Find where the given text appears and provide that cell's center as (x, y) coordinate. 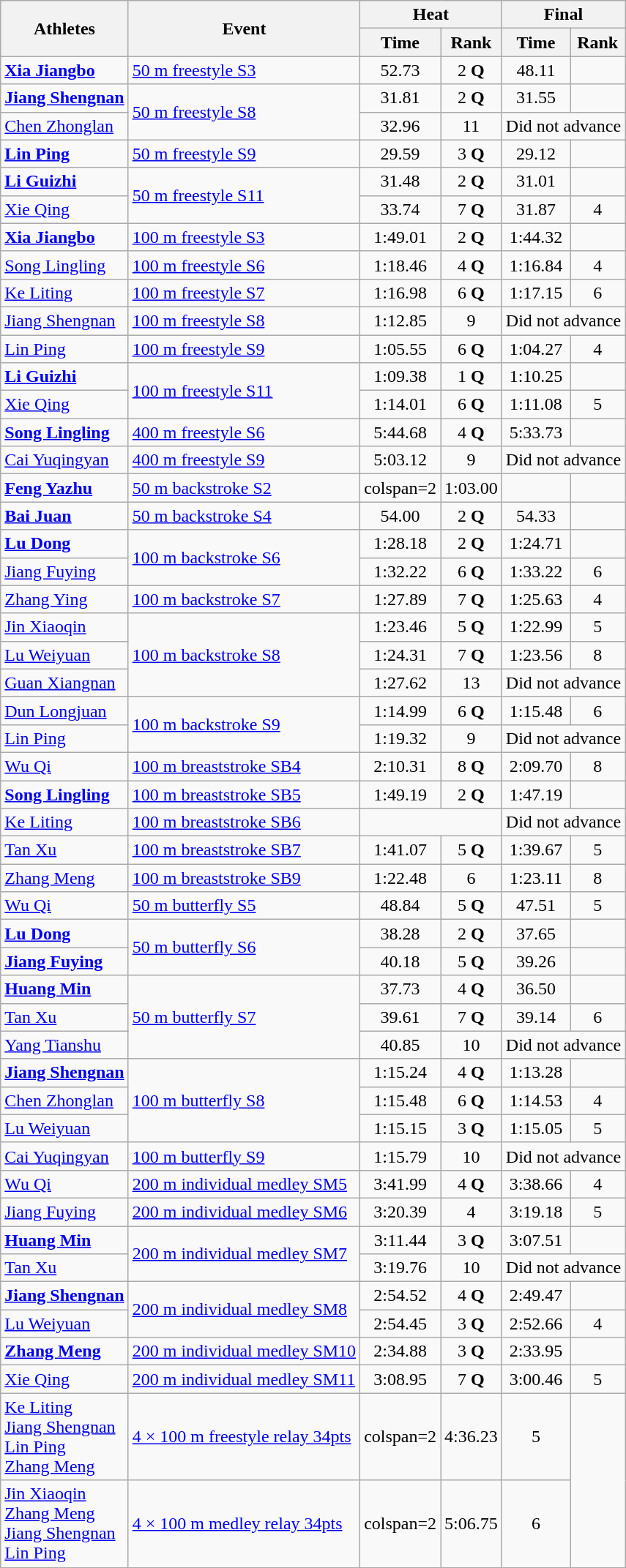
4:36.23 (472, 1437)
100 m backstroke S9 (244, 724)
1:11.08 (536, 405)
1:17.15 (536, 293)
1:15.24 (400, 1073)
50 m backstroke S4 (244, 516)
100 m butterfly S8 (244, 1100)
39.61 (400, 1017)
100 m backstroke S7 (244, 599)
400 m freestyle S9 (244, 460)
100 m backstroke S8 (244, 655)
100 m backstroke S6 (244, 558)
Dun Longjuan (64, 710)
5:33.73 (536, 432)
3:38.66 (536, 1184)
Feng Yazhu (64, 488)
5:06.75 (472, 1523)
Bai Juan (64, 516)
1:44.32 (536, 237)
Jin Xiaoqin Zhang Meng Jiang Shengnan Lin Ping (64, 1523)
1:15.15 (400, 1128)
38.28 (400, 934)
100 m freestyle S8 (244, 320)
1:24.31 (400, 655)
1:19.32 (400, 738)
3:20.39 (400, 1212)
1:14.99 (400, 710)
31.81 (400, 98)
2:09.70 (536, 766)
1:25.63 (536, 599)
39.14 (536, 1017)
50 m freestyle S9 (244, 154)
1:27.89 (400, 599)
8 Q (472, 766)
37.73 (400, 989)
50 m freestyle S3 (244, 70)
1:12.85 (400, 320)
100 m breaststroke SB5 (244, 794)
1:32.22 (400, 571)
400 m freestyle S6 (244, 432)
200 m individual medley SM6 (244, 1212)
52.73 (400, 70)
100 m freestyle S7 (244, 293)
200 m individual medley SM7 (244, 1254)
Athletes (64, 29)
200 m individual medley SM11 (244, 1379)
200 m individual medley SM10 (244, 1351)
31.87 (536, 209)
39.26 (536, 961)
100 m breaststroke SB9 (244, 878)
50 m freestyle S8 (244, 112)
Heat (431, 15)
3:41.99 (400, 1184)
31.55 (536, 98)
Final (563, 15)
4 × 100 m medley relay 34pts (244, 1523)
40.85 (400, 1045)
1:39.67 (536, 850)
5:03.12 (400, 460)
4 × 100 m freestyle relay 34pts (244, 1437)
29.12 (536, 154)
54.33 (536, 516)
100 m breaststroke SB7 (244, 850)
Jin Xiaoqin (64, 627)
3:19.18 (536, 1212)
Ke Liting Jiang Shengnan Lin Ping Zhang Meng (64, 1437)
1:14.01 (400, 405)
2:49.47 (536, 1296)
1:47.19 (536, 794)
1:10.25 (536, 377)
1:49.19 (400, 794)
100 m freestyle S11 (244, 391)
1:13.28 (536, 1073)
11 (472, 126)
3:00.46 (536, 1379)
1:18.46 (400, 265)
100 m freestyle S9 (244, 349)
48.84 (400, 906)
1:05.55 (400, 349)
3:07.51 (536, 1240)
3:08.95 (400, 1379)
1:15.05 (536, 1128)
1:15.79 (400, 1156)
33.74 (400, 209)
Guan Xiangnan (64, 683)
3:11.44 (400, 1240)
31.01 (536, 181)
48.11 (536, 70)
36.50 (536, 989)
1:04.27 (536, 349)
100 m breaststroke SB6 (244, 822)
1:16.98 (400, 293)
1:24.71 (536, 544)
1 Q (472, 377)
200 m individual medley SM5 (244, 1184)
2:54.52 (400, 1296)
2:52.66 (536, 1324)
1:23.11 (536, 878)
50 m butterfly S5 (244, 906)
200 m individual medley SM8 (244, 1310)
1:22.99 (536, 627)
1:49.01 (400, 237)
50 m backstroke S2 (244, 488)
54.00 (400, 516)
1:09.38 (400, 377)
1:27.62 (400, 683)
1:16.84 (536, 265)
100 m freestyle S3 (244, 237)
1:28.18 (400, 544)
2:10.31 (400, 766)
50 m butterfly S7 (244, 1017)
1:14.53 (536, 1100)
1:03.00 (472, 488)
2:54.45 (400, 1324)
1:23.56 (536, 655)
13 (472, 683)
1:33.22 (536, 571)
1:22.48 (400, 878)
Yang Tianshu (64, 1045)
47.51 (536, 906)
5:44.68 (400, 432)
100 m breaststroke SB4 (244, 766)
29.59 (400, 154)
31.48 (400, 181)
50 m butterfly S6 (244, 948)
32.96 (400, 126)
2:34.88 (400, 1351)
Event (244, 29)
3:19.76 (400, 1268)
50 m freestyle S11 (244, 195)
100 m butterfly S9 (244, 1156)
100 m freestyle S6 (244, 265)
40.18 (400, 961)
1:41.07 (400, 850)
2:33.95 (536, 1351)
37.65 (536, 934)
1:23.46 (400, 627)
Zhang Ying (64, 599)
